Capture the cell that displays the provided text and extract its (x, y) central coordinate. 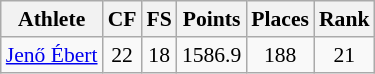
Points (212, 19)
CF (122, 19)
Places (280, 19)
FS (158, 19)
18 (158, 55)
Athlete (52, 19)
Rank (344, 19)
1586.9 (212, 55)
188 (280, 55)
Jenő Ébert (52, 55)
22 (122, 55)
21 (344, 55)
